Output the [X, Y] coordinate of the center of the cell containing the given text.  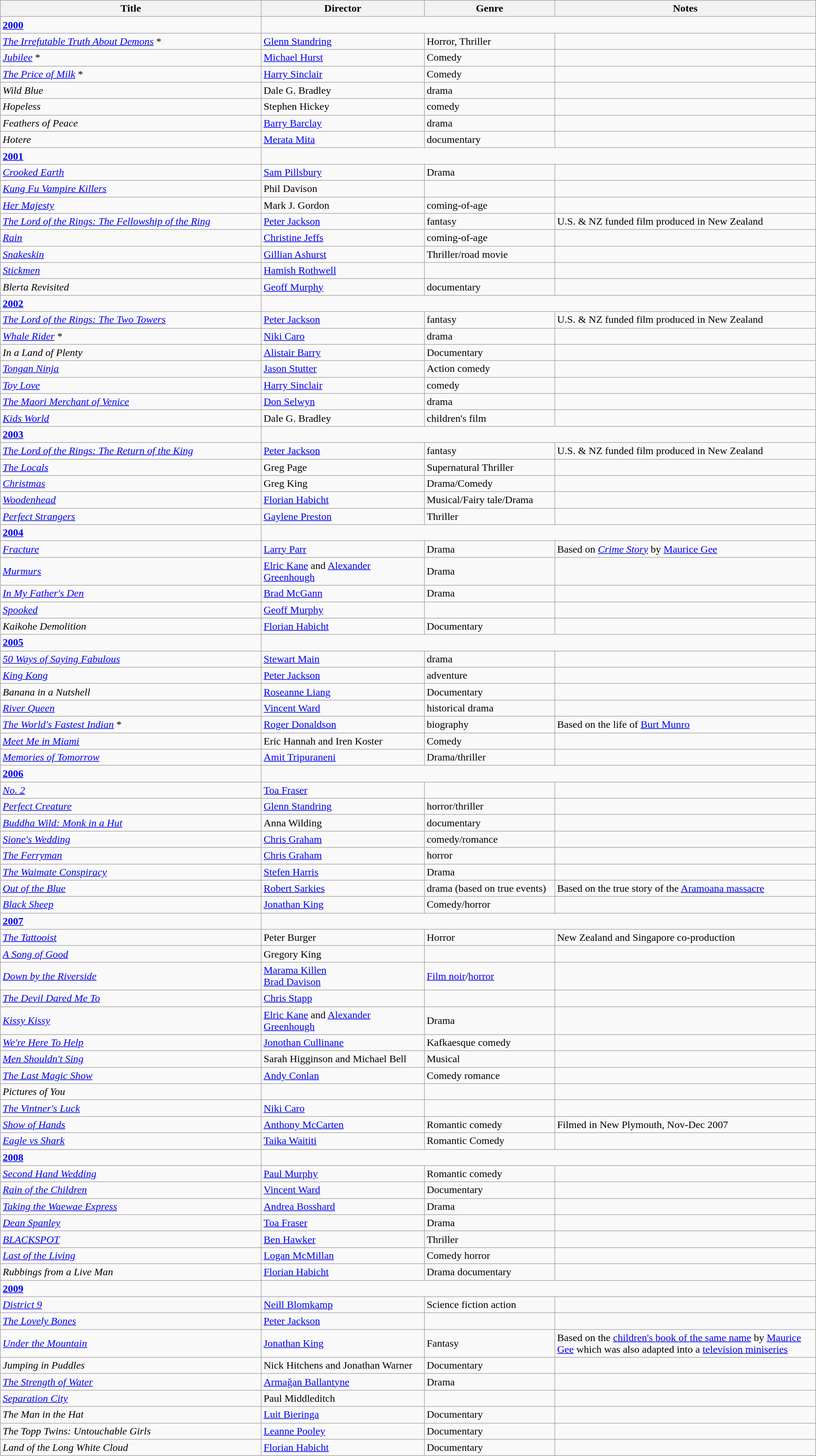
Drama/Comedy [490, 484]
The Irrefutable Truth About Demons * [131, 41]
The Topp Twins: Untouchable Girls [131, 1431]
Based on the children's book of the same name by Maurice Gee which was also adapted into a television miniseries [685, 1344]
Comedy horror [490, 1255]
comedy/romance [490, 839]
Rubbings from a Live Man [131, 1272]
A Song of Good [131, 954]
Film noir/horror [490, 976]
Based on the true story of the Aramoana massacre [685, 888]
Science fiction action [490, 1305]
Musical/Fairy tale/Drama [490, 500]
Jonothan Cullinane [343, 1043]
New Zealand and Singapore co-production [685, 937]
Title [131, 9]
Ben Hawker [343, 1239]
Stickmen [131, 271]
King Kong [131, 675]
Mark J. Gordon [343, 205]
The Vintner's Luck [131, 1108]
Anna Wilding [343, 823]
Stephen Hickey [343, 107]
Brad McGann [343, 594]
Banana in a Nutshell [131, 692]
We're Here To Help [131, 1043]
District 9 [131, 1305]
Filmed in New Plymouth, Nov-Dec 2007 [685, 1125]
Luit Bieringa [343, 1415]
Pictures of You [131, 1092]
Larry Parr [343, 549]
Nick Hitchens and Jonathan Warner [343, 1366]
Drama documentary [490, 1272]
Drama/thriller [490, 757]
Kids World [131, 418]
2008 [131, 1157]
Wild Blue [131, 90]
Don Selwyn [343, 402]
Kissy Kissy [131, 1020]
horror/thriller [490, 807]
The World's Fastest Indian * [131, 724]
Stefen Harris [343, 872]
children's film [490, 418]
2009 [131, 1288]
Perfect Creature [131, 807]
Hamish Rothwell [343, 271]
Christine Jeffs [343, 238]
BLACKSPOT [131, 1239]
Eric Hannah and Iren Koster [343, 741]
Comedy/horror [490, 905]
Black Sheep [131, 905]
Buddha Wild: Monk in a Hut [131, 823]
Gaylene Preston [343, 516]
Action comedy [490, 369]
Supernatural Thriller [490, 467]
Armağan Ballantyne [343, 1382]
2003 [131, 434]
Phil Davison [343, 189]
Peter Burger [343, 937]
Logan McMillan [343, 1255]
River Queen [131, 708]
The Lord of the Rings: The Return of the King [131, 451]
No. 2 [131, 790]
Kafkaesque comedy [490, 1043]
Down by the Riverside [131, 976]
Woodenhead [131, 500]
Rain [131, 238]
Taika Waititi [343, 1141]
Merata Mita [343, 139]
horror [490, 856]
The Strength of Water [131, 1382]
Meet Me in Miami [131, 741]
Horror, Thriller [490, 41]
Gillian Ashurst [343, 254]
Blerta Revisited [131, 287]
Jason Stutter [343, 369]
Robert Sarkies [343, 888]
Neill Blomkamp [343, 1305]
Genre [490, 9]
2001 [131, 156]
Leanne Pooley [343, 1431]
2004 [131, 533]
Her Majesty [131, 205]
Marama KillenBrad Davison [343, 976]
2006 [131, 774]
The Lord of the Rings: The Two Towers [131, 320]
Barry Barclay [343, 123]
Horror [490, 937]
Andy Conlan [343, 1076]
Hotere [131, 139]
50 Ways of Saying Fabulous [131, 659]
Toy Love [131, 385]
Amit Tripuraneni [343, 757]
The Last Magic Show [131, 1076]
Based on the life of Burt Munro [685, 724]
Kung Fu Vampire Killers [131, 189]
The Price of Milk * [131, 74]
Christmas [131, 484]
Roger Donaldson [343, 724]
Second Hand Wedding [131, 1174]
Out of the Blue [131, 888]
Notes [685, 9]
The Lord of the Rings: The Fellowship of the Ring [131, 222]
Gregory King [343, 954]
The Tattooist [131, 937]
Chris Stapp [343, 998]
2002 [131, 303]
Show of Hands [131, 1125]
The Locals [131, 467]
The Ferryman [131, 856]
Thriller/road movie [490, 254]
Tongan Ninja [131, 369]
Land of the Long White Cloud [131, 1447]
Fantasy [490, 1344]
The Waimate Conspiracy [131, 872]
Greg Page [343, 467]
Alistair Barry [343, 352]
Memories of Tomorrow [131, 757]
Sione's Wedding [131, 839]
2005 [131, 643]
Last of the Living [131, 1255]
Anthony McCarten [343, 1125]
Dean Spanley [131, 1223]
Hopeless [131, 107]
Romantic Comedy [490, 1141]
The Maori Merchant of Venice [131, 402]
Crooked Earth [131, 172]
2007 [131, 921]
Separation City [131, 1398]
adventure [490, 675]
drama (based on true events) [490, 888]
Paul Middleditch [343, 1398]
Michael Hurst [343, 58]
In a Land of Plenty [131, 352]
In My Father's Den [131, 594]
Greg King [343, 484]
Andrea Bosshard [343, 1206]
Paul Murphy [343, 1174]
Murmurs [131, 572]
Sarah Higginson and Michael Bell [343, 1059]
Eagle vs Shark [131, 1141]
Jumping in Puddles [131, 1366]
Whale Rider * [131, 336]
The Devil Dared Me To [131, 998]
Roseanne Liang [343, 692]
Men Shouldn't Sing [131, 1059]
The Lovely Bones [131, 1321]
biography [490, 724]
The Man in the Hat [131, 1415]
Fracture [131, 549]
Sam Pillsbury [343, 172]
Comedy romance [490, 1076]
Snakeskin [131, 254]
Director [343, 9]
Based on Crime Story by Maurice Gee [685, 549]
Musical [490, 1059]
Rain of the Children [131, 1190]
2000 [131, 25]
Feathers of Peace [131, 123]
Taking the Waewae Express [131, 1206]
Stewart Main [343, 659]
Spooked [131, 610]
Under the Mountain [131, 1344]
Jubilee * [131, 58]
Kaikohe Demolition [131, 626]
historical drama [490, 708]
Perfect Strangers [131, 516]
